Identify which cell holds the provided text, then report its [x, y] central coordinate. 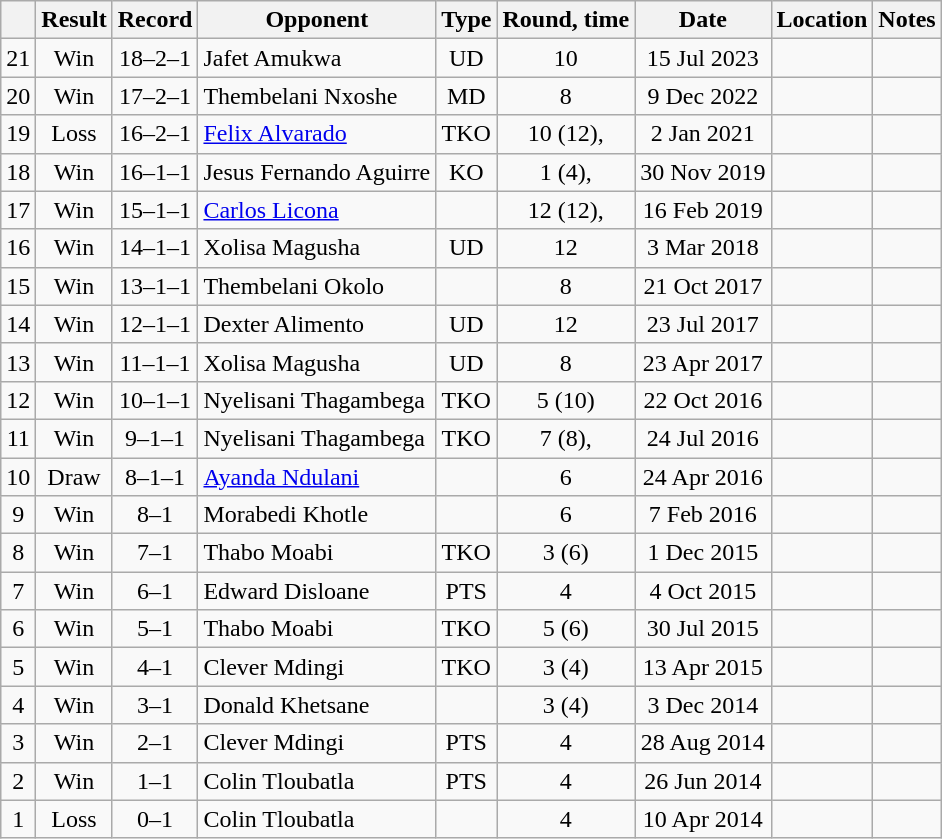
Morabedi Khotle [317, 515]
Type [466, 20]
5 [18, 667]
20 [18, 96]
11 [18, 438]
Carlos Licona [317, 210]
Date [703, 20]
12–1–1 [155, 324]
3 Dec 2014 [703, 705]
23 Apr 2017 [703, 362]
9–1–1 [155, 438]
8–1 [155, 515]
Round, time [566, 20]
26 Jun 2014 [703, 781]
Location [822, 20]
21 Oct 2017 [703, 286]
7 Feb 2016 [703, 515]
10 Apr 2014 [703, 819]
0–1 [155, 819]
Thembelani Nxoshe [317, 96]
Jesus Fernando Aguirre [317, 172]
30 Jul 2015 [703, 629]
14 [18, 324]
Notes [907, 20]
23 Jul 2017 [703, 324]
18 [18, 172]
1 Dec 2015 [703, 553]
Edward Disloane [317, 591]
3 (6) [566, 553]
Felix Alvarado [317, 134]
2 [18, 781]
15 [18, 286]
16–2–1 [155, 134]
Record [155, 20]
15–1–1 [155, 210]
17–2–1 [155, 96]
7–1 [155, 553]
16–1–1 [155, 172]
22 Oct 2016 [703, 400]
15 Jul 2023 [703, 58]
21 [18, 58]
18–2–1 [155, 58]
Dexter Alimento [317, 324]
13 [18, 362]
1 [18, 819]
10–1–1 [155, 400]
Thembelani Okolo [317, 286]
7 [18, 591]
Jafet Amukwa [317, 58]
28 Aug 2014 [703, 743]
12 (12), [566, 210]
19 [18, 134]
MD [466, 96]
24 Jul 2016 [703, 438]
5 (6) [566, 629]
14–1–1 [155, 248]
3 [18, 743]
Draw [74, 477]
Result [74, 20]
Opponent [317, 20]
13 Apr 2015 [703, 667]
2–1 [155, 743]
13–1–1 [155, 286]
4–1 [155, 667]
4 Oct 2015 [703, 591]
30 Nov 2019 [703, 172]
5–1 [155, 629]
5 (10) [566, 400]
7 (8), [566, 438]
24 Apr 2016 [703, 477]
3 Mar 2018 [703, 248]
6–1 [155, 591]
11–1–1 [155, 362]
10 (12), [566, 134]
9 Dec 2022 [703, 96]
Donald Khetsane [317, 705]
KO [466, 172]
3–1 [155, 705]
8–1–1 [155, 477]
9 [18, 515]
17 [18, 210]
1 (4), [566, 172]
Ayanda Ndulani [317, 477]
16 Feb 2019 [703, 210]
1–1 [155, 781]
2 Jan 2021 [703, 134]
16 [18, 248]
